Search for the cell housing the specified text and yield its [x, y] center coordinate. 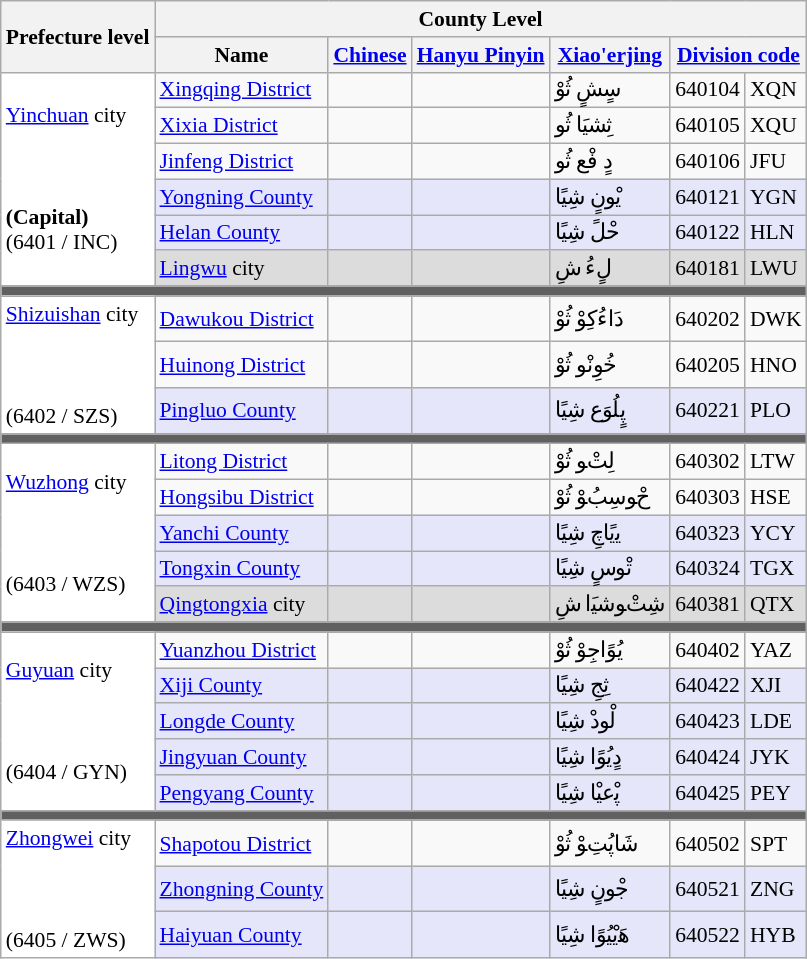
Jinfeng District [241, 162]
640106 [708, 162]
QTX [776, 605]
HNO [776, 365]
Prefecture level [78, 36]
640324 [708, 569]
County Level [480, 19]
Chinese [370, 55]
640425 [708, 793]
640424 [708, 757]
Dawukou District [241, 319]
Helan County [241, 233]
640402 [708, 650]
Xingqing District [241, 90]
ﻳﯾًﺎچِ ﺷِﯿًﺎ [610, 533]
Pingluo County [241, 411]
YGN [776, 197]
HLN [776, 233]
لِتْﻮ ﺛُﻮْ [610, 462]
دٍﻳُﻮًا ﺷِﯿًﺎ [610, 757]
640202 [708, 319]
Pengyang County [241, 793]
Hongsibu District [241, 498]
SPT [776, 844]
640181 [708, 269]
شِتْﻮﺷﯿَا شِ [610, 605]
TGX [776, 569]
Xixia District [241, 126]
Division code [738, 55]
640205 [708, 365]
حْلً ﺷِﯿًﺎ [610, 233]
Jingyuan County [241, 757]
ZNG [776, 889]
HYB [776, 935]
دَاءُﻛِﻮْ ﺛُﻮْ [610, 319]
XQN [776, 90]
PEY [776, 793]
Yanchi County [241, 533]
Yongning County [241, 197]
ﻟْﻮدْ ﺷِﯿًﺎ [610, 722]
Guyuan city(6404 / GYN) [78, 721]
640121 [708, 197]
سٍشٍ ﺛُﻮْ [610, 90]
ﺟْﻮنٍ ﺷِﯿًﺎ [610, 889]
YCY [776, 533]
XQU [776, 126]
ﭘْعیْا ﺷِﯿًﺎ [610, 793]
HSE [776, 498]
Zhongning County [241, 889]
640221 [708, 411]
Wuzhong city(6403 / WZS) [78, 533]
LWU [776, 269]
Shizuishan city(6402 / SZS) [78, 365]
640502 [708, 844]
640302 [708, 462]
Longde County [241, 722]
Yuanzhou District [241, 650]
JFU [776, 162]
640105 [708, 126]
Litong District [241, 462]
YAZ [776, 650]
Yinchuan city (Capital)(6401 / INC) [78, 179]
ﻫَیْیُوًا ﺷِﯿًﺎ [610, 935]
640122 [708, 233]
JYK [776, 757]
پٍلُوَع ﺷِﯿًﺎ [610, 411]
Xiao'erjing [610, 55]
ثِشیَا ﺛُﻮ [610, 126]
Shapotou District [241, 844]
ﺗْﻮسٍ ﺷِﯿًﺎ [610, 569]
Tongxin County [241, 569]
Hanyu Pinyin [481, 55]
640422 [708, 686]
640423 [708, 722]
XJI [776, 686]
640104 [708, 90]
DWK [776, 319]
640522 [708, 935]
640381 [708, 605]
Name [241, 55]
PLO [776, 411]
Qingtongxia city [241, 605]
Lingwu city [241, 269]
Haiyuan County [241, 935]
Zhongwei city(6405 / ZWS) [78, 890]
ﻳُﻮًاﺟِﻮْ ﺛُﻮْ [610, 650]
640303 [708, 498]
ﺧُﻮِﻧْﻮ ﺛُﻮْ [610, 365]
ثِجِ ﺷِﯿًﺎ [610, 686]
LTW [776, 462]
لٍءُ شِ [610, 269]
دٍ ﻓْﻊ ﺛُﻮ [610, 162]
ﺡْﻮسِبُﻮْ ﺛُﻮْ [610, 498]
Huinong District [241, 365]
ﻳْﻮنٍ ﺷِﯿًﺎ [610, 197]
Xiji County [241, 686]
ﺷَﺎپُتِﻮْ ﺛُﻮْ [610, 844]
640521 [708, 889]
LDE [776, 722]
640323 [708, 533]
